Identify which cell holds the provided text, then report its [x, y] central coordinate. 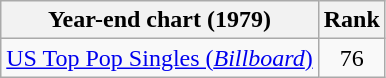
76 [352, 58]
US Top Pop Singles (Billboard) [160, 58]
Year-end chart (1979) [160, 20]
Rank [352, 20]
